Scan for the cell matching the given text and deliver its [x, y] coordinate at center. 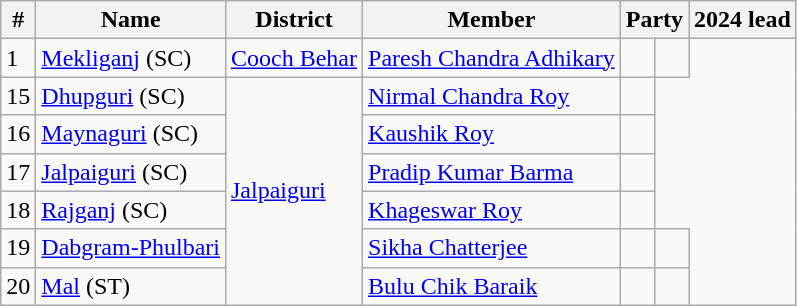
# [18, 20]
Maynaguri (SC) [131, 134]
District [294, 20]
Nirmal Chandra Roy [492, 96]
Party [654, 20]
Name [131, 20]
18 [18, 210]
2024 lead [743, 20]
Khageswar Roy [492, 210]
Jalpaiguri (SC) [131, 172]
Dhupguri (SC) [131, 96]
Rajganj (SC) [131, 210]
Mal (ST) [131, 286]
Pradip Kumar Barma [492, 172]
19 [18, 248]
Bulu Chik Baraik [492, 286]
15 [18, 96]
Cooch Behar [294, 58]
Jalpaiguri [294, 191]
16 [18, 134]
Paresh Chandra Adhikary [492, 58]
Sikha Chatterjee [492, 248]
20 [18, 286]
Mekliganj (SC) [131, 58]
Member [492, 20]
1 [18, 58]
17 [18, 172]
Kaushik Roy [492, 134]
Dabgram-Phulbari [131, 248]
